Capture the cell that displays the provided text and extract its (x, y) central coordinate. 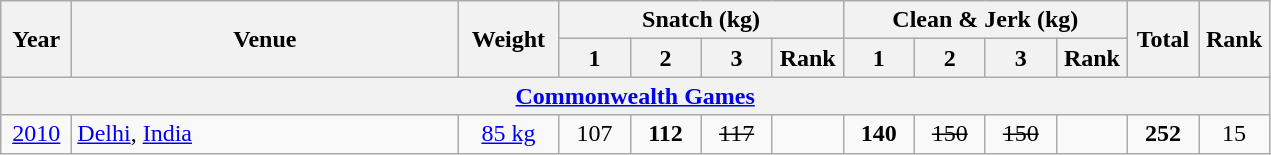
Snatch (kg) (701, 20)
112 (666, 134)
Delhi, India (265, 134)
2010 (36, 134)
Year (36, 39)
Weight (508, 39)
140 (878, 134)
Clean & Jerk (kg) (985, 20)
Commonwealth Games (636, 96)
15 (1234, 134)
117 (736, 134)
Total (1162, 39)
85 kg (508, 134)
107 (594, 134)
252 (1162, 134)
Venue (265, 39)
